Extract the (X, Y) coordinate from the center of the cell holding the provided text.  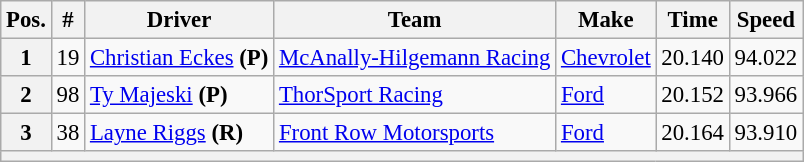
20.140 (692, 58)
94.022 (766, 58)
McAnally-Hilgemann Racing (415, 58)
19 (68, 58)
Christian Eckes (P) (180, 58)
# (68, 20)
Time (692, 20)
Layne Riggs (R) (180, 133)
Speed (766, 20)
20.164 (692, 133)
3 (26, 133)
Ty Majeski (P) (180, 95)
Driver (180, 20)
2 (26, 95)
Front Row Motorsports (415, 133)
Pos. (26, 20)
98 (68, 95)
Team (415, 20)
20.152 (692, 95)
Make (606, 20)
38 (68, 133)
93.910 (766, 133)
Chevrolet (606, 58)
93.966 (766, 95)
ThorSport Racing (415, 95)
1 (26, 58)
